Provide the [X, Y] coordinate of the cell's center where the given text is located.  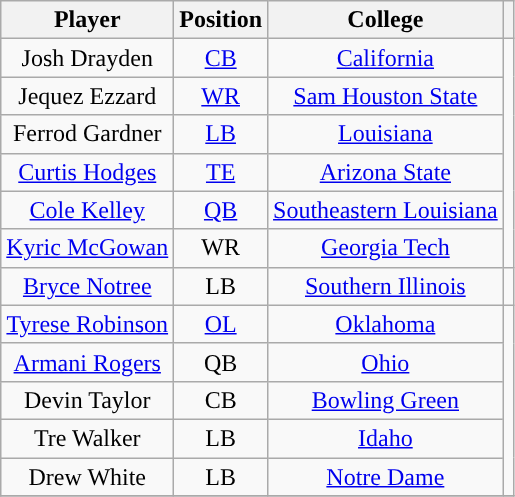
Josh Drayden [88, 58]
Georgia Tech [386, 248]
Notre Dame [386, 477]
Kyric McGowan [88, 248]
Idaho [386, 438]
California [386, 58]
Ohio [386, 362]
Armani Rogers [88, 362]
Position [221, 20]
Cole Kelley [88, 210]
Player [88, 20]
Oklahoma [386, 324]
Tyrese Robinson [88, 324]
College [386, 20]
Southern Illinois [386, 286]
Louisiana [386, 134]
Bowling Green [386, 400]
Jequez Ezzard [88, 96]
Southeastern Louisiana [386, 210]
Curtis Hodges [88, 172]
Drew White [88, 477]
Devin Taylor [88, 400]
Sam Houston State [386, 96]
Bryce Notree [88, 286]
OL [221, 324]
Tre Walker [88, 438]
TE [221, 172]
Ferrod Gardner [88, 134]
Arizona State [386, 172]
